Provide the [X, Y] coordinate of the cell's center where the given text is located.  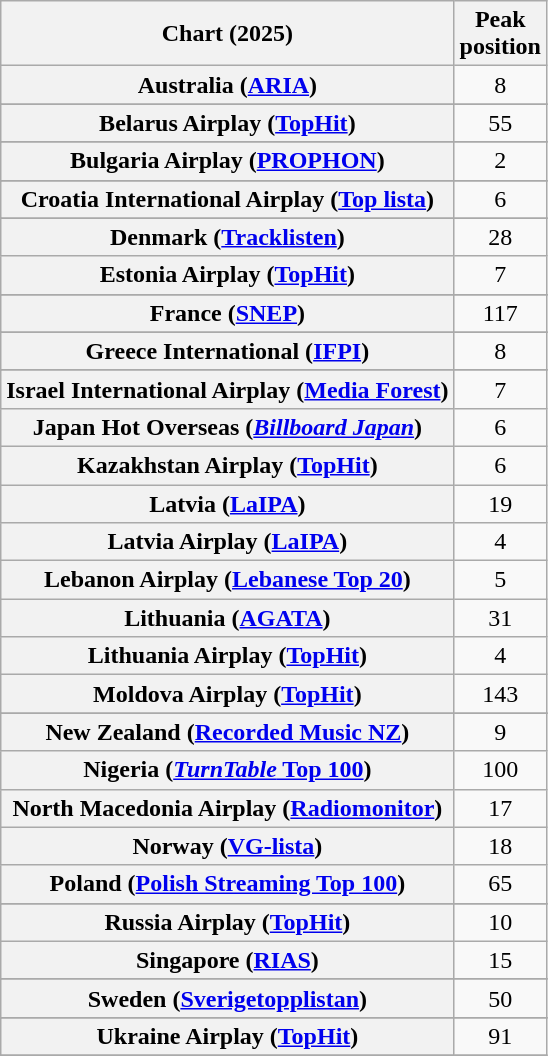
France (SNEP) [228, 313]
5 [500, 580]
10 [500, 922]
143 [500, 694]
Latvia Airplay (LaIPA) [228, 542]
North Macedonia Airplay (Radiomonitor) [228, 808]
Japan Hot Overseas (Billboard Japan) [228, 427]
Peakposition [500, 34]
2 [500, 161]
17 [500, 808]
Estonia Airplay (TopHit) [228, 275]
Kazakhstan Airplay (TopHit) [228, 465]
Greece International (IFPI) [228, 351]
9 [500, 732]
50 [500, 998]
Ukraine Airplay (TopHit) [228, 1036]
Moldova Airplay (TopHit) [228, 694]
31 [500, 618]
Belarus Airplay (TopHit) [228, 123]
18 [500, 846]
Singapore (RIAS) [228, 960]
Latvia (LaIPA) [228, 503]
91 [500, 1036]
100 [500, 770]
15 [500, 960]
65 [500, 884]
Croatia International Airplay (Top lista) [228, 199]
Denmark (Tracklisten) [228, 237]
Bulgaria Airplay (PROPHON) [228, 161]
Lebanon Airplay (Lebanese Top 20) [228, 580]
117 [500, 313]
19 [500, 503]
Australia (ARIA) [228, 85]
Lithuania (AGATA) [228, 618]
Norway (VG-lista) [228, 846]
Nigeria (TurnTable Top 100) [228, 770]
Chart (2025) [228, 34]
New Zealand (Recorded Music NZ) [228, 732]
Sweden (Sverigetopplistan) [228, 998]
Russia Airplay (TopHit) [228, 922]
28 [500, 237]
Israel International Airplay (Media Forest) [228, 389]
Poland (Polish Streaming Top 100) [228, 884]
Lithuania Airplay (TopHit) [228, 656]
55 [500, 123]
